Determine the [x, y] coordinate at the center of the cell enclosing the given text.  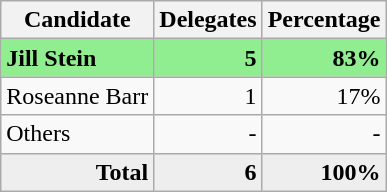
Others [78, 134]
Delegates [208, 20]
5 [208, 58]
6 [208, 172]
100% [324, 172]
83% [324, 58]
17% [324, 96]
Jill Stein [78, 58]
Roseanne Barr [78, 96]
Percentage [324, 20]
Total [78, 172]
Candidate [78, 20]
1 [208, 96]
